Locate the cell with the specified text and output its (x, y) center coordinate. 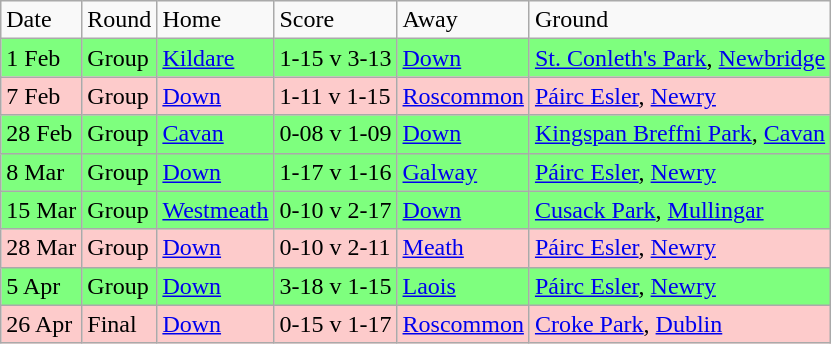
Date (42, 20)
1-15 v 3-13 (336, 58)
Cusack Park, Mullingar (680, 210)
1-17 v 1-16 (336, 172)
26 Apr (42, 324)
St. Conleth's Park, Newbridge (680, 58)
28 Feb (42, 134)
0-10 v 2-17 (336, 210)
Kingspan Breffni Park, Cavan (680, 134)
0-08 v 1-09 (336, 134)
8 Mar (42, 172)
Croke Park, Dublin (680, 324)
15 Mar (42, 210)
Final (120, 324)
Cavan (216, 134)
Westmeath (216, 210)
Meath (463, 248)
Home (216, 20)
Laois (463, 286)
Score (336, 20)
Away (463, 20)
Round (120, 20)
0-15 v 1-17 (336, 324)
5 Apr (42, 286)
3-18 v 1-15 (336, 286)
0-10 v 2-11 (336, 248)
Ground (680, 20)
1 Feb (42, 58)
Kildare (216, 58)
28 Mar (42, 248)
1-11 v 1-15 (336, 96)
Galway (463, 172)
7 Feb (42, 96)
